Provide the (x, y) coordinate of the cell's center where the given text is located.  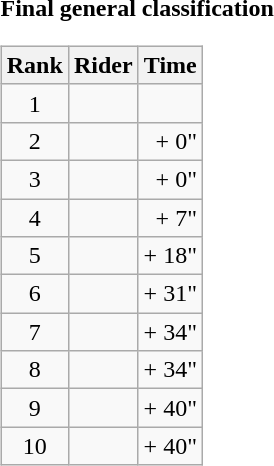
Time (170, 65)
Rider (103, 65)
1 (34, 103)
Rank (34, 65)
9 (34, 408)
5 (34, 256)
8 (34, 370)
4 (34, 217)
+ 18" (170, 256)
10 (34, 446)
6 (34, 294)
+ 7" (170, 217)
3 (34, 179)
2 (34, 141)
+ 31" (170, 294)
7 (34, 332)
